For the text-containing cell, return its midpoint in [x, y] coordinate format. 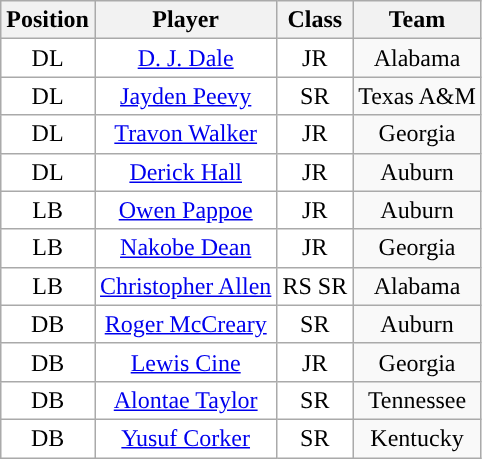
Roger McCreary [185, 324]
Team [418, 20]
Owen Pappoe [185, 210]
Alontae Taylor [185, 400]
Tennessee [418, 400]
Lewis Cine [185, 362]
RS SR [315, 286]
Texas A&M [418, 96]
Player [185, 20]
Jayden Peevy [185, 96]
Travon Walker [185, 134]
Position [48, 20]
D. J. Dale [185, 58]
Christopher Allen [185, 286]
Derick Hall [185, 172]
Yusuf Corker [185, 438]
Kentucky [418, 438]
Class [315, 20]
Nakobe Dean [185, 248]
